For the text-containing cell, return its midpoint in [X, Y] coordinate format. 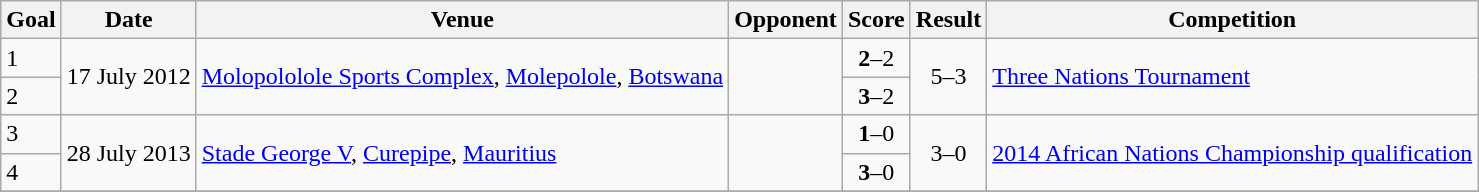
Goal [31, 20]
4 [31, 172]
Opponent [786, 20]
Venue [462, 20]
3–2 [876, 96]
Competition [1232, 20]
1–0 [876, 134]
Molopololole Sports Complex, Molepolole, Botswana [462, 77]
3 [31, 134]
5–3 [948, 77]
1 [31, 58]
Three Nations Tournament [1232, 77]
Stade George V, Curepipe, Mauritius [462, 153]
Result [948, 20]
Score [876, 20]
2014 African Nations Championship qualification [1232, 153]
28 July 2013 [128, 153]
2 [31, 96]
2–2 [876, 58]
Date [128, 20]
17 July 2012 [128, 77]
